Capture the cell that displays the provided text and extract its [X, Y] central coordinate. 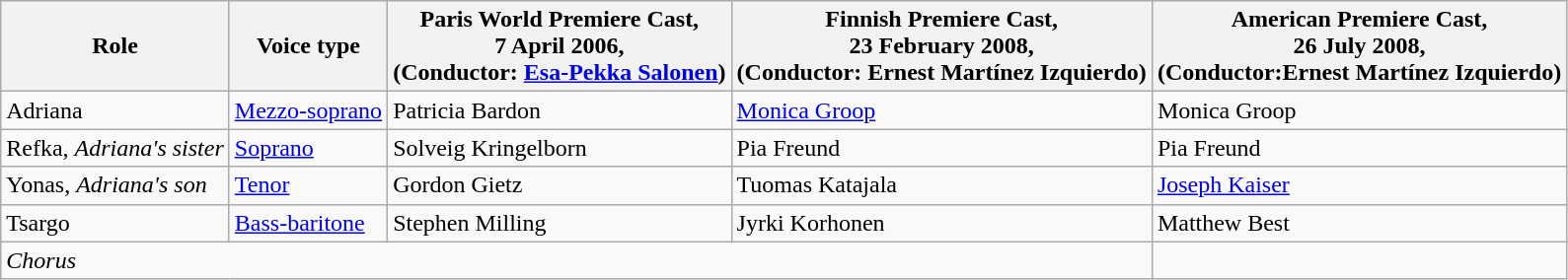
American Premiere Cast,26 July 2008,(Conductor:Ernest Martínez Izquierdo) [1359, 46]
Tuomas Katajala [941, 185]
Solveig Kringelborn [560, 148]
Adriana [115, 110]
Refka, Adriana's sister [115, 148]
Mezzo-soprano [308, 110]
Voice type [308, 46]
Joseph Kaiser [1359, 185]
Paris World Premiere Cast,7 April 2006,(Conductor: Esa-Pekka Salonen) [560, 46]
Patricia Bardon [560, 110]
Tenor [308, 185]
Role [115, 46]
Tsargo [115, 223]
Soprano [308, 148]
Matthew Best [1359, 223]
Finnish Premiere Cast,23 February 2008,(Conductor: Ernest Martínez Izquierdo) [941, 46]
Yonas, Adriana's son [115, 185]
Bass-baritone [308, 223]
Jyrki Korhonen [941, 223]
Chorus [576, 260]
Stephen Milling [560, 223]
Gordon Gietz [560, 185]
